Find where the given text appears and provide that cell's center as [x, y] coordinate. 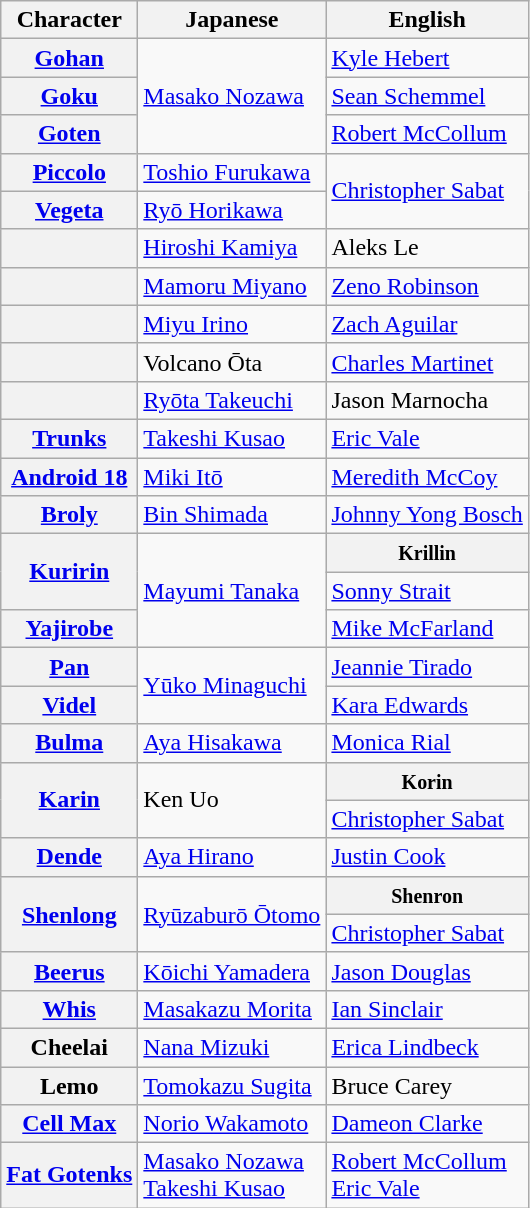
Shenlong [70, 914]
Videl [70, 705]
Jeannie Tirado [427, 667]
Aya Hirano [232, 857]
Miyu Irino [232, 324]
Ryūzaburō Ōtomo [232, 914]
Broly [70, 515]
Aleks Le [427, 248]
Toshio Furukawa [232, 172]
Shenron [427, 895]
Vegeta [70, 210]
Justin Cook [427, 857]
Ken Uo [232, 800]
Kuririn [70, 572]
Trunks [70, 438]
Meredith McCoy [427, 477]
Ryōta Takeuchi [232, 400]
Piccolo [70, 172]
Lemo [70, 1085]
Zeno Robinson [427, 286]
Hiroshi Kamiya [232, 248]
Goten [70, 134]
Korin [427, 781]
Karin [70, 800]
Tomokazu Sugita [232, 1085]
Mayumi Tanaka [232, 591]
Cell Max [70, 1124]
Kyle Hebert [427, 58]
Whis [70, 1009]
Dameon Clarke [427, 1124]
Krillin [427, 553]
Miki Itō [232, 477]
Goku [70, 96]
Mamoru Miyano [232, 286]
Ian Sinclair [427, 1009]
Robert McCollumEric Vale [427, 1176]
Nana Mizuki [232, 1047]
Norio Wakamoto [232, 1124]
Yajirobe [70, 629]
Character [70, 20]
Gohan [70, 58]
Fat Gotenks [70, 1176]
Monica Rial [427, 743]
Android 18 [70, 477]
Takeshi Kusao [232, 438]
Kara Edwards [427, 705]
Bruce Carey [427, 1085]
Bulma [70, 743]
Beerus [70, 971]
Cheelai [70, 1047]
Volcano Ōta [232, 362]
Mike McFarland [427, 629]
Kōichi Yamadera [232, 971]
Zach Aguilar [427, 324]
Sean Schemmel [427, 96]
Pan [70, 667]
Jason Douglas [427, 971]
Ryō Horikawa [232, 210]
Robert McCollum [427, 134]
Charles Martinet [427, 362]
English [427, 20]
Jason Marnocha [427, 400]
Japanese [232, 20]
Bin Shimada [232, 515]
Erica Lindbeck [427, 1047]
Masakazu Morita [232, 1009]
Aya Hisakawa [232, 743]
Yūko Minaguchi [232, 686]
Sonny Strait [427, 591]
Masako NozawaTakeshi Kusao [232, 1176]
Dende [70, 857]
Johnny Yong Bosch [427, 515]
Masako Nozawa [232, 96]
Eric Vale [427, 438]
